Find where the given text appears and provide that cell's center as (x, y) coordinate. 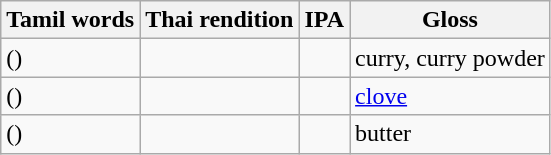
IPA (324, 20)
Thai rendition (220, 20)
curry, curry powder (450, 58)
Tamil words (70, 20)
Gloss (450, 20)
butter (450, 134)
clove (450, 96)
